Detect which cell encompasses the target text, then output its [X, Y] center coordinate. 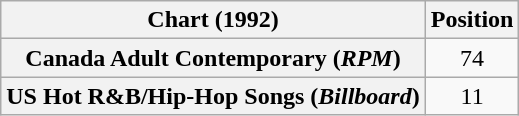
Canada Adult Contemporary (RPM) [213, 58]
Position [472, 20]
US Hot R&B/Hip-Hop Songs (Billboard) [213, 96]
74 [472, 58]
Chart (1992) [213, 20]
11 [472, 96]
